Scan for the cell matching the given text and deliver its (X, Y) coordinate at center. 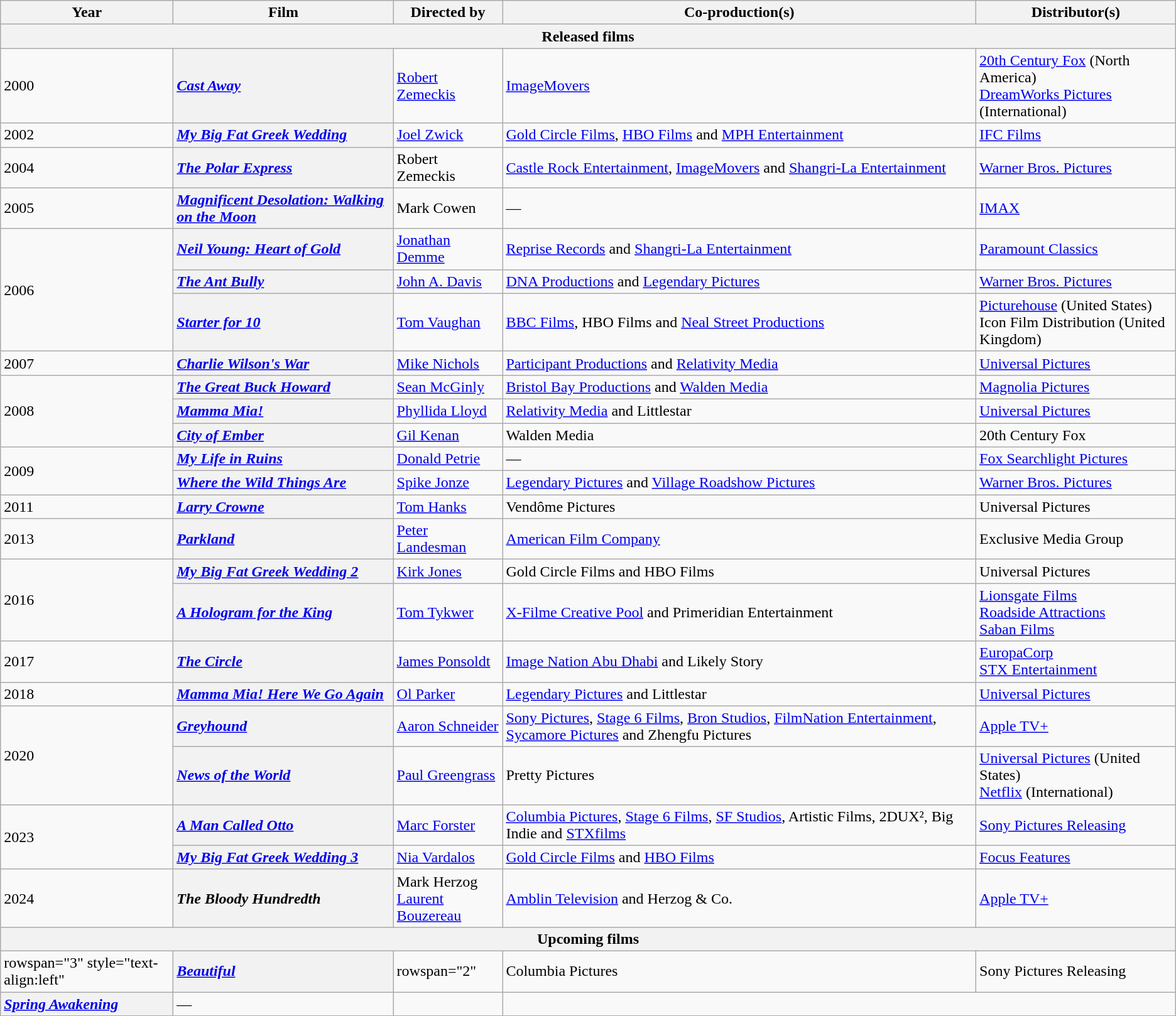
The Polar Express (283, 167)
Pretty Pictures (739, 776)
Charlie Wilson's War (283, 363)
rowspan="3" style="text-align:left" (87, 971)
Peter Landesman (448, 539)
American Film Company (739, 539)
2024 (87, 898)
Magnolia Pictures (1076, 387)
X-Filme Creative Pool and Primeridian Entertainment (739, 612)
The Circle (283, 662)
Mark Cowen (448, 208)
James Ponsoldt (448, 662)
DNA Productions and Legendary Pictures (739, 281)
Paul Greengrass (448, 776)
EuropaCorpSTX Entertainment (1076, 662)
ImageMovers (739, 85)
Parkland (283, 539)
Universal Pictures (United States)Netflix (International) (1076, 776)
John A. Davis (448, 281)
Phyllida Lloyd (448, 411)
Distributor(s) (1076, 13)
Ol Parker (448, 694)
Sean McGinly (448, 387)
My Big Fat Greek Wedding 2 (283, 571)
IMAX (1076, 208)
Gold Circle Films, HBO Films and MPH Entertainment (739, 135)
Fox Searchlight Pictures (1076, 459)
Aaron Schneider (448, 726)
Released films (588, 36)
2000 (87, 85)
Upcoming films (588, 939)
Legendary Pictures and Littlestar (739, 694)
Reprise Records and Shangri-La Entertainment (739, 249)
Columbia Pictures (739, 971)
2023 (87, 836)
rowspan="2" (448, 971)
The Ant Bully (283, 281)
20th Century Fox (North America)DreamWorks Pictures (International) (1076, 85)
Marc Forster (448, 825)
Beautiful (283, 971)
2020 (87, 755)
2016 (87, 600)
Donald Petrie (448, 459)
Tom Tykwer (448, 612)
Greyhound (283, 726)
A Man Called Otto (283, 825)
Legendary Pictures and Village Roadshow Pictures (739, 483)
The Great Buck Howard (283, 387)
Tom Vaughan (448, 322)
Jonathan Demme (448, 249)
Tom Hanks (448, 507)
2006 (87, 290)
2005 (87, 208)
Castle Rock Entertainment, ImageMovers and Shangri-La Entertainment (739, 167)
Focus Features (1076, 857)
Gil Kenan (448, 435)
Mike Nichols (448, 363)
Walden Media (739, 435)
2018 (87, 694)
Mamma Mia! Here We Go Again (283, 694)
2004 (87, 167)
Cast Away (283, 85)
Neil Young: Heart of Gold (283, 249)
Paramount Classics (1076, 249)
City of Ember (283, 435)
Starter for 10 (283, 322)
Spring Awakening (87, 1004)
My Big Fat Greek Wedding (283, 135)
2002 (87, 135)
Relativity Media and Littlestar (739, 411)
Sony Pictures, Stage 6 Films, Bron Studios, FilmNation Entertainment, Sycamore Pictures and Zhengfu Pictures (739, 726)
Mark HerzogLaurent Bouzereau (448, 898)
Directed by (448, 13)
Joel Zwick (448, 135)
IFC Films (1076, 135)
Year (87, 13)
Vendôme Pictures (739, 507)
2008 (87, 411)
2013 (87, 539)
Magnificent Desolation: Walking on the Moon (283, 208)
Image Nation Abu Dhabi and Likely Story (739, 662)
Columbia Pictures, Stage 6 Films, SF Studios, Artistic Films, 2DUX², Big Indie and STXfilms (739, 825)
Spike Jonze (448, 483)
2007 (87, 363)
2017 (87, 662)
Nia Vardalos (448, 857)
Where the Wild Things Are (283, 483)
My Big Fat Greek Wedding 3 (283, 857)
Bristol Bay Productions and Walden Media (739, 387)
BBC Films, HBO Films and Neal Street Productions (739, 322)
Lionsgate FilmsRoadside AttractionsSaban Films (1076, 612)
Larry Crowne (283, 507)
Film (283, 13)
News of the World (283, 776)
Kirk Jones (448, 571)
Picturehouse (United States)Icon Film Distribution (United Kingdom) (1076, 322)
20th Century Fox (1076, 435)
Mamma Mia! (283, 411)
My Life in Ruins (283, 459)
2009 (87, 471)
A Hologram for the King (283, 612)
Exclusive Media Group (1076, 539)
The Bloody Hundredth (283, 898)
Co-production(s) (739, 13)
2011 (87, 507)
Amblin Television and Herzog & Co. (739, 898)
Participant Productions and Relativity Media (739, 363)
